Scan for the cell matching the given text and deliver its (x, y) coordinate at center. 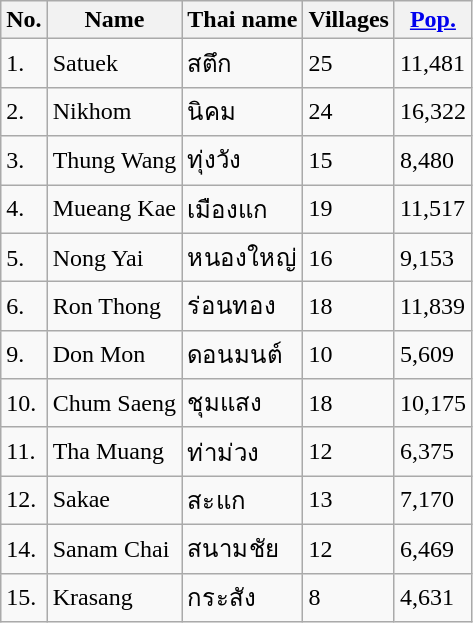
Name (114, 20)
25 (349, 64)
กระสัง (242, 598)
Tha Muang (114, 452)
14. (24, 548)
สตึก (242, 64)
10 (349, 354)
10,175 (432, 404)
4,631 (432, 598)
Ron Thong (114, 306)
Nikhom (114, 112)
6,375 (432, 452)
19 (349, 208)
Sakae (114, 500)
24 (349, 112)
Sanam Chai (114, 548)
ทุ่งวัง (242, 160)
11. (24, 452)
6. (24, 306)
Don Mon (114, 354)
Thung Wang (114, 160)
ชุมแสง (242, 404)
หนองใหญ่ (242, 258)
12. (24, 500)
Villages (349, 20)
15 (349, 160)
13 (349, 500)
Chum Saeng (114, 404)
Pop. (432, 20)
ดอนมนต์ (242, 354)
15. (24, 598)
3. (24, 160)
Krasang (114, 598)
16 (349, 258)
No. (24, 20)
นิคม (242, 112)
เมืองแก (242, 208)
Thai name (242, 20)
7,170 (432, 500)
11,481 (432, 64)
4. (24, 208)
Nong Yai (114, 258)
8,480 (432, 160)
5. (24, 258)
Mueang Kae (114, 208)
สะแก (242, 500)
1. (24, 64)
5,609 (432, 354)
10. (24, 404)
Satuek (114, 64)
16,322 (432, 112)
2. (24, 112)
8 (349, 598)
6,469 (432, 548)
11,517 (432, 208)
ร่อนทอง (242, 306)
9. (24, 354)
11,839 (432, 306)
ท่าม่วง (242, 452)
9,153 (432, 258)
สนามชัย (242, 548)
